Output the (x, y) coordinate of the center of the cell containing the given text.  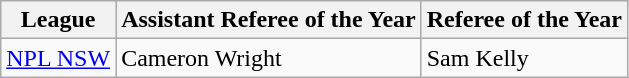
NPL NSW (58, 58)
Sam Kelly (524, 58)
League (58, 20)
Assistant Referee of the Year (269, 20)
Cameron Wright (269, 58)
Referee of the Year (524, 20)
